Detect which cell encompasses the target text, then output its (x, y) center coordinate. 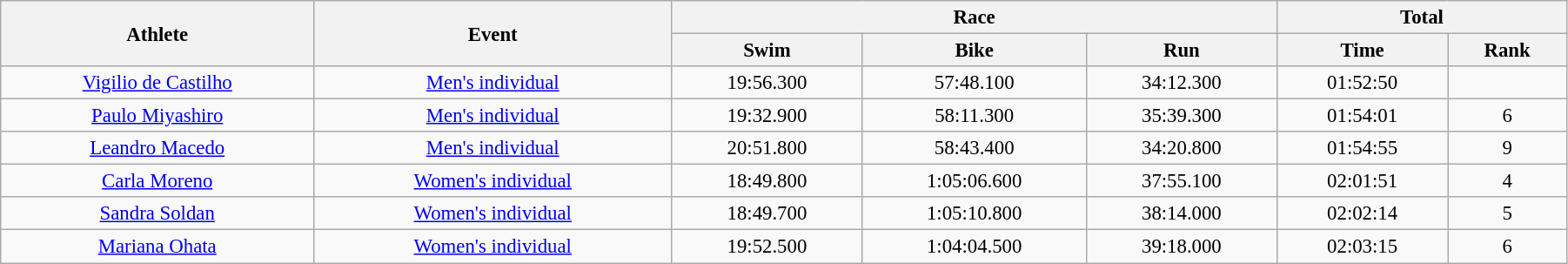
Total (1422, 17)
02:01:51 (1363, 181)
1:04:04.500 (975, 247)
20:51.800 (767, 148)
02:03:15 (1363, 247)
Time (1363, 51)
4 (1507, 181)
1:05:10.800 (975, 213)
Athlete (157, 33)
18:49.700 (767, 213)
38:14.000 (1182, 213)
5 (1507, 213)
Event (493, 33)
01:54:55 (1363, 148)
01:52:50 (1363, 83)
Mariana Ohata (157, 247)
19:56.300 (767, 83)
Run (1182, 51)
34:12.300 (1182, 83)
Swim (767, 51)
Bike (975, 51)
19:52.500 (767, 247)
58:11.300 (975, 116)
19:32.900 (767, 116)
Vigilio de Castilho (157, 83)
34:20.800 (1182, 148)
9 (1507, 148)
01:54:01 (1363, 116)
39:18.000 (1182, 247)
37:55.100 (1182, 181)
Carla Moreno (157, 181)
Race (975, 17)
18:49.800 (767, 181)
Leandro Macedo (157, 148)
1:05:06.600 (975, 181)
02:02:14 (1363, 213)
Rank (1507, 51)
35:39.300 (1182, 116)
Paulo Miyashiro (157, 116)
58:43.400 (975, 148)
Sandra Soldan (157, 213)
57:48.100 (975, 83)
